Return the [X, Y] coordinate for the center point of the cell that contains the specified text.  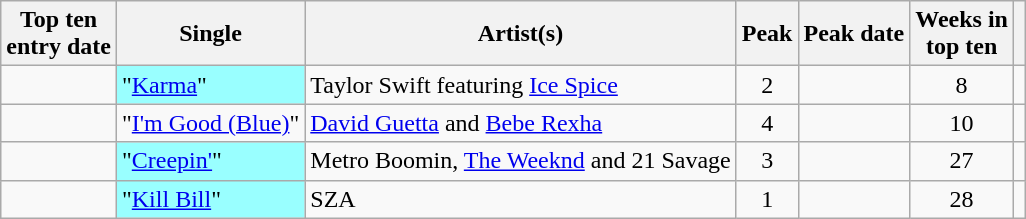
4 [767, 123]
Weeks intop ten [962, 34]
10 [962, 123]
Single [210, 34]
1 [767, 199]
Metro Boomin, The Weeknd and 21 Savage [521, 161]
2 [767, 85]
"I'm Good (Blue)" [210, 123]
27 [962, 161]
"Karma" [210, 85]
Peak [767, 34]
Taylor Swift featuring Ice Spice [521, 85]
Peak date [854, 34]
David Guetta and Bebe Rexha [521, 123]
8 [962, 85]
"Creepin'" [210, 161]
3 [767, 161]
Artist(s) [521, 34]
28 [962, 199]
SZA [521, 199]
"Kill Bill" [210, 199]
Top tenentry date [59, 34]
